Find where the given text appears and provide that cell's center as [x, y] coordinate. 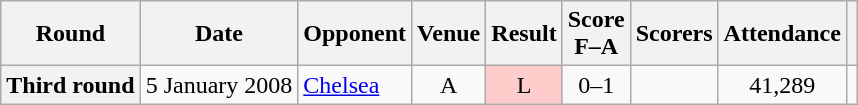
Scorers [674, 34]
Chelsea [355, 85]
A [449, 85]
Third round [70, 85]
41,289 [782, 85]
ScoreF–A [596, 34]
L [524, 85]
0–1 [596, 85]
5 January 2008 [219, 85]
Attendance [782, 34]
Round [70, 34]
Opponent [355, 34]
Venue [449, 34]
Result [524, 34]
Date [219, 34]
